Search for the cell housing the specified text and yield its [X, Y] center coordinate. 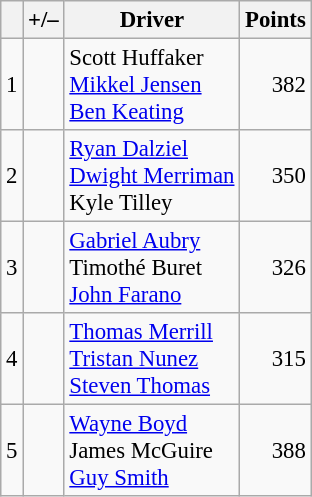
Points [276, 20]
3 [12, 268]
382 [276, 85]
2 [12, 176]
Ryan Dalziel Dwight Merriman Kyle Tilley [152, 176]
+/– [44, 20]
Thomas Merrill Tristan Nunez Steven Thomas [152, 359]
4 [12, 359]
350 [276, 176]
Scott Huffaker Mikkel Jensen Ben Keating [152, 85]
1 [12, 85]
Wayne Boyd James McGuire Guy Smith [152, 451]
326 [276, 268]
Driver [152, 20]
5 [12, 451]
Gabriel Aubry Timothé Buret John Farano [152, 268]
315 [276, 359]
388 [276, 451]
